Locate the cell with the specified text and output its [x, y] center coordinate. 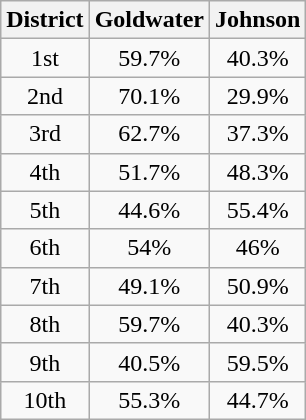
44.6% [149, 210]
5th [45, 210]
44.7% [257, 400]
50.9% [257, 286]
7th [45, 286]
55.3% [149, 400]
1st [45, 58]
10th [45, 400]
6th [45, 248]
8th [45, 324]
54% [149, 248]
46% [257, 248]
9th [45, 362]
Goldwater [149, 20]
49.1% [149, 286]
3rd [45, 134]
55.4% [257, 210]
40.5% [149, 362]
Johnson [257, 20]
37.3% [257, 134]
59.5% [257, 362]
District [45, 20]
2nd [45, 96]
70.1% [149, 96]
62.7% [149, 134]
48.3% [257, 172]
4th [45, 172]
51.7% [149, 172]
29.9% [257, 96]
